Search for the cell housing the specified text and yield its [x, y] center coordinate. 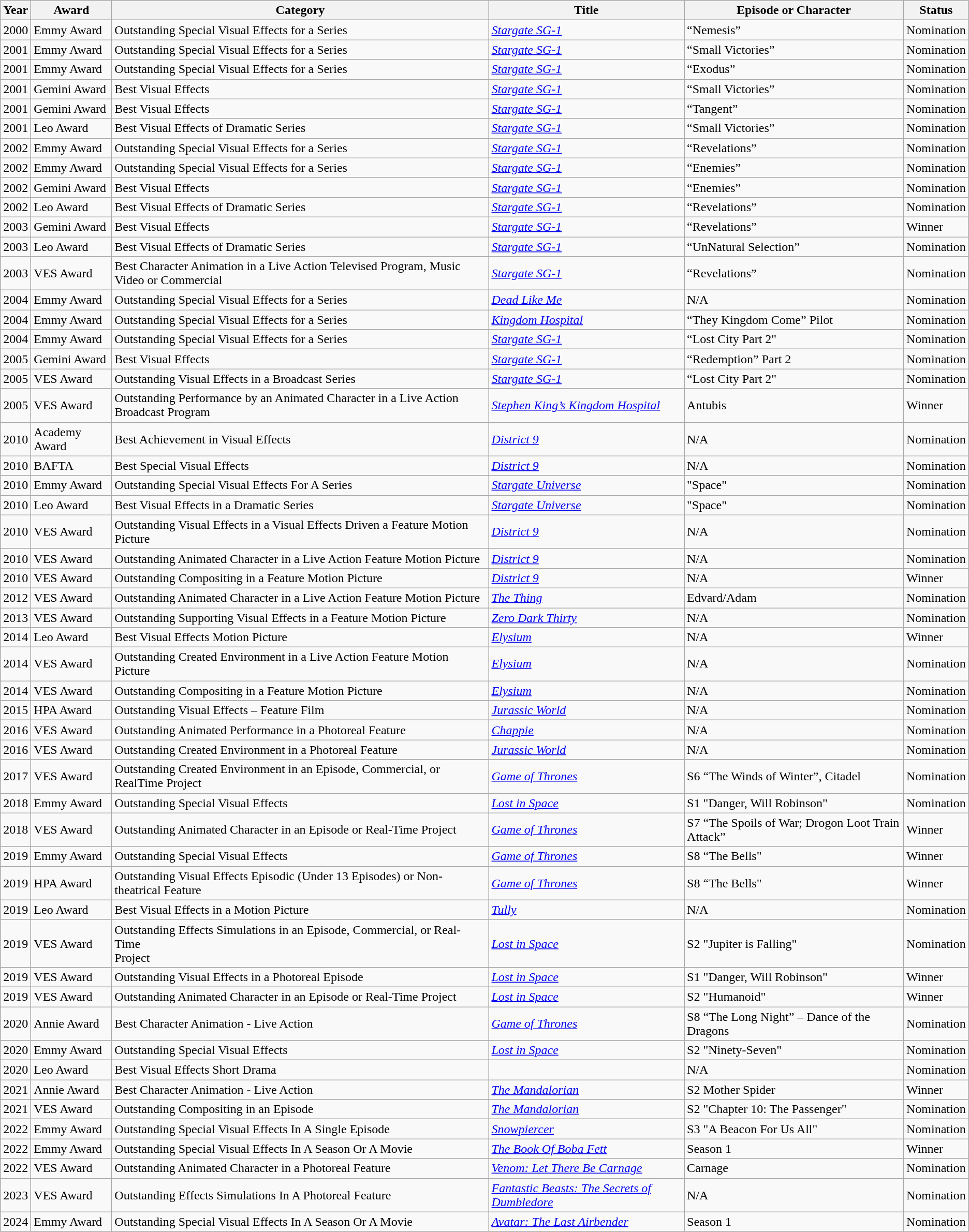
Best Visual Effects in a Motion Picture [300, 910]
S7 “The Spoils of War; Drogon Loot Train Attack” [794, 830]
S2 "Chapter 10: The Passenger" [794, 1109]
Outstanding Compositing in an Episode [300, 1109]
Outstanding Created Environment in an Episode, Commercial, or RealTime Project [300, 776]
Chappie [586, 730]
“Tangent” [794, 109]
Award [71, 10]
Outstanding Performance by an Animated Character in a Live Action Broadcast Program [300, 406]
Zero Dark Thirty [586, 617]
Outstanding Visual Effects in a Visual Effects Driven a Feature MotionPicture [300, 532]
Outstanding Supporting Visual Effects in a Feature Motion Picture [300, 617]
Outstanding Effects Simulations In A Photoreal Feature [300, 1195]
Best Visual Effects Motion Picture [300, 637]
Outstanding Visual Effects Episodic (Under 13 Episodes) or Non-theatrical Feature [300, 883]
Outstanding Special Visual Effects In A Single Episode [300, 1129]
2015 [16, 710]
Tully [586, 910]
Best Achievement in Visual Effects [300, 439]
2017 [16, 776]
Venom: Let There Be Carnage [586, 1168]
S6 “The Winds of Winter”, Citadel [794, 776]
Title [586, 10]
Stephen King’s Kingdom Hospital [586, 406]
“UnNatural Selection” [794, 247]
Outstanding Effects Simulations in an Episode, Commercial, or Real-TimeProject [300, 943]
Outstanding Animated Character in a Photoreal Feature [300, 1168]
2023 [16, 1195]
Fantastic Beasts: The Secrets of Dumbledore [586, 1195]
S8 “The Long Night” – Dance of the Dragons [794, 1023]
Academy Award [71, 439]
“They Kingdom Come” Pilot [794, 320]
S2 Mother Spider [794, 1090]
2013 [16, 617]
Outstanding Created Environment in a Photoreal Feature [300, 750]
Antubis [794, 406]
Best Character Animation in a Live Action Televised Program, Music Video or Commercial [300, 273]
Outstanding Visual Effects in a Photoreal Episode [300, 977]
Outstanding Visual Effects – Feature Film [300, 710]
Outstanding Created Environment in a Live Action Feature Motion Picture [300, 664]
Kingdom Hospital [586, 320]
Edvard/Adam [794, 598]
Avatar: The Last Airbender [586, 1222]
Outstanding Special Visual Effects For A Series [300, 485]
“Exodus” [794, 69]
Outstanding Animated Performance in a Photoreal Feature [300, 730]
“Nemesis” [794, 30]
Category [300, 10]
Best Visual Effects in a Dramatic Series [300, 505]
Year [16, 10]
Best Visual Effects Short Drama [300, 1070]
Status [936, 10]
2000 [16, 30]
2012 [16, 598]
S2 "Ninety-Seven" [794, 1050]
The Book Of Boba Fett [586, 1149]
“Redemption” Part 2 [794, 359]
The Thing [586, 598]
2024 [16, 1222]
S2 "Humanoid" [794, 997]
S2 "Jupiter is Falling" [794, 943]
Best Special Visual Effects [300, 466]
Episode or Character [794, 10]
Dead Like Me [586, 300]
Snowpiercer [586, 1129]
Outstanding Visual Effects in a Broadcast Series [300, 379]
Carnage [794, 1168]
BAFTA [71, 466]
S3 "A Beacon For Us All" [794, 1129]
